Determine the (X, Y) coordinate at the center of the cell enclosing the given text.  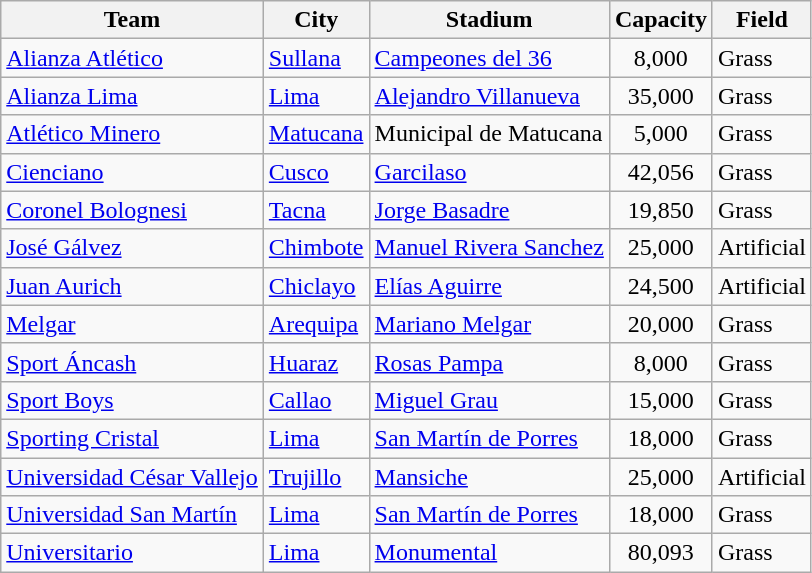
Miguel Grau (489, 400)
Team (132, 20)
Universidad San Martín (132, 515)
Melgar (132, 324)
Alejandro Villanueva (489, 96)
Municipal de Matucana (489, 134)
5,000 (660, 134)
Capacity (660, 20)
Elías Aguirre (489, 286)
Alianza Lima (132, 96)
Manuel Rivera Sanchez (489, 248)
Alianza Atlético (132, 58)
Callao (316, 400)
José Gálvez (132, 248)
24,500 (660, 286)
City (316, 20)
Stadium (489, 20)
Mariano Melgar (489, 324)
Cienciano (132, 172)
Universidad César Vallejo (132, 477)
Mansiche (489, 477)
Trujillo (316, 477)
80,093 (660, 553)
Arequipa (316, 324)
Sport Áncash (132, 362)
20,000 (660, 324)
Coronel Bolognesi (132, 210)
Matucana (316, 134)
Garcilaso (489, 172)
Sporting Cristal (132, 438)
Campeones del 36 (489, 58)
Sullana (316, 58)
42,056 (660, 172)
Cusco (316, 172)
Field (762, 20)
Huaraz (316, 362)
Chiclayo (316, 286)
Jorge Basadre (489, 210)
Monumental (489, 553)
15,000 (660, 400)
Juan Aurich (132, 286)
Chimbote (316, 248)
35,000 (660, 96)
19,850 (660, 210)
Atlético Minero (132, 134)
Rosas Pampa (489, 362)
Universitario (132, 553)
Sport Boys (132, 400)
Tacna (316, 210)
